Search for the cell housing the specified text and yield its (x, y) center coordinate. 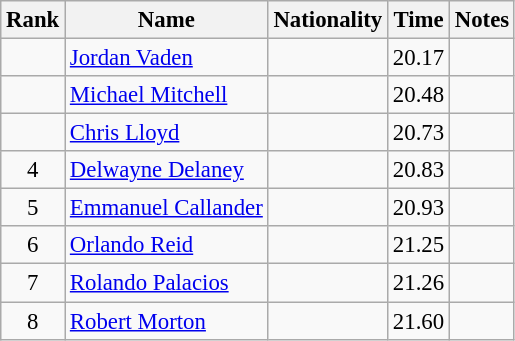
21.60 (419, 321)
20.73 (419, 133)
21.25 (419, 245)
6 (33, 245)
Name (167, 20)
Notes (482, 20)
21.26 (419, 283)
20.93 (419, 208)
8 (33, 321)
Michael Mitchell (167, 95)
Time (419, 20)
20.83 (419, 170)
Delwayne Delaney (167, 170)
Robert Morton (167, 321)
Emmanuel Callander (167, 208)
Orlando Reid (167, 245)
Rank (33, 20)
Nationality (328, 20)
7 (33, 283)
5 (33, 208)
Jordan Vaden (167, 58)
20.17 (419, 58)
Rolando Palacios (167, 283)
20.48 (419, 95)
4 (33, 170)
Chris Lloyd (167, 133)
